Scan for the cell matching the given text and deliver its (x, y) coordinate at center. 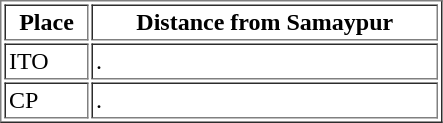
Place (46, 22)
Distance from Samaypur (265, 22)
ITO (46, 62)
CP (46, 100)
